Find where the given text appears and provide that cell's center as (x, y) coordinate. 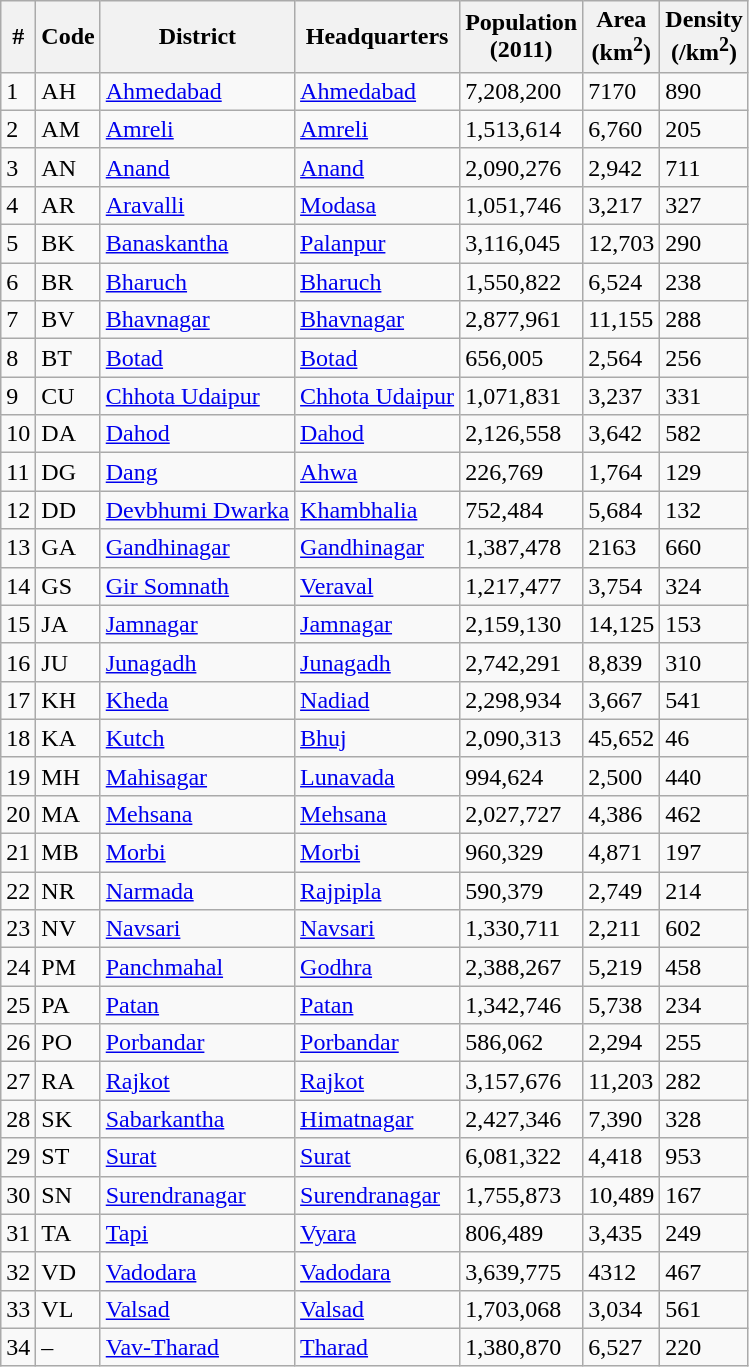
AR (68, 205)
Dang (197, 472)
12,703 (622, 244)
Himatnagar (378, 1119)
6 (18, 282)
13 (18, 548)
4,418 (622, 1157)
2,942 (622, 167)
VL (68, 1309)
290 (704, 244)
Population (2011) (522, 37)
2,749 (622, 891)
1,764 (622, 472)
541 (704, 700)
1,755,873 (522, 1195)
46 (704, 738)
960,329 (522, 853)
23 (18, 929)
30 (18, 1195)
458 (704, 967)
45,652 (622, 738)
GA (68, 548)
33 (18, 1309)
Kutch (197, 738)
27 (18, 1081)
2,298,934 (522, 700)
602 (704, 929)
9 (18, 396)
5 (18, 244)
JU (68, 662)
14,125 (622, 624)
197 (704, 853)
Narmada (197, 891)
214 (704, 891)
656,005 (522, 358)
205 (704, 129)
994,624 (522, 776)
890 (704, 91)
2,211 (622, 929)
3,157,676 (522, 1081)
24 (18, 967)
Bhuj (378, 738)
1,330,711 (522, 929)
11,203 (622, 1081)
2,742,291 (522, 662)
PO (68, 1043)
2,294 (622, 1043)
561 (704, 1309)
711 (704, 167)
RA (68, 1081)
15 (18, 624)
7 (18, 320)
DA (68, 434)
2,877,961 (522, 320)
7170 (622, 91)
1,051,746 (522, 205)
3,237 (622, 396)
26 (18, 1043)
1,550,822 (522, 282)
282 (704, 1081)
18 (18, 738)
2,126,558 (522, 434)
7,390 (622, 1119)
32 (18, 1271)
TA (68, 1233)
AH (68, 91)
590,379 (522, 891)
29 (18, 1157)
129 (704, 472)
16 (18, 662)
Area (km2) (622, 37)
5,684 (622, 510)
28 (18, 1119)
331 (704, 396)
# (18, 37)
Kheda (197, 700)
11,155 (622, 320)
19 (18, 776)
6,081,322 (522, 1157)
440 (704, 776)
3,034 (622, 1309)
Gir Somnath (197, 586)
BT (68, 358)
8 (18, 358)
6,760 (622, 129)
806,489 (522, 1233)
JA (68, 624)
3,217 (622, 205)
Modasa (378, 205)
Panchmahal (197, 967)
PA (68, 1005)
2,388,267 (522, 967)
5,738 (622, 1005)
BR (68, 282)
1,217,477 (522, 586)
NR (68, 891)
4312 (622, 1271)
288 (704, 320)
Tharad (378, 1347)
6,527 (622, 1347)
BV (68, 320)
21 (18, 853)
Aravalli (197, 205)
4 (18, 205)
SK (68, 1119)
Ahwa (378, 472)
12 (18, 510)
2,427,346 (522, 1119)
DD (68, 510)
SN (68, 1195)
6,524 (622, 282)
Lunavada (378, 776)
MH (68, 776)
17 (18, 700)
– (68, 1347)
462 (704, 814)
132 (704, 510)
586,062 (522, 1043)
3,667 (622, 700)
3,639,775 (522, 1271)
752,484 (522, 510)
582 (704, 434)
953 (704, 1157)
4,871 (622, 853)
Vyara (378, 1233)
238 (704, 282)
MA (68, 814)
467 (704, 1271)
327 (704, 205)
5,219 (622, 967)
BK (68, 244)
3,642 (622, 434)
226,769 (522, 472)
2163 (622, 548)
Veraval (378, 586)
VD (68, 1271)
AN (68, 167)
Code (68, 37)
ST (68, 1157)
25 (18, 1005)
Banaskantha (197, 244)
1,387,478 (522, 548)
MB (68, 853)
Density (/km2) (704, 37)
KH (68, 700)
2,159,130 (522, 624)
Tapi (197, 1233)
310 (704, 662)
234 (704, 1005)
Vav-Tharad (197, 1347)
Palanpur (378, 244)
Devbhumi Dwarka (197, 510)
256 (704, 358)
CU (68, 396)
2,090,313 (522, 738)
20 (18, 814)
KA (68, 738)
1,513,614 (522, 129)
3,435 (622, 1233)
4,386 (622, 814)
1,380,870 (522, 1347)
255 (704, 1043)
Mahisagar (197, 776)
Sabarkantha (197, 1119)
AM (68, 129)
Khambhalia (378, 510)
3,116,045 (522, 244)
3 (18, 167)
220 (704, 1347)
22 (18, 891)
153 (704, 624)
Rajpipla (378, 891)
167 (704, 1195)
GS (68, 586)
Nadiad (378, 700)
2,564 (622, 358)
2,500 (622, 776)
14 (18, 586)
7,208,200 (522, 91)
1,071,831 (522, 396)
2 (18, 129)
660 (704, 548)
1,703,068 (522, 1309)
Godhra (378, 967)
NV (68, 929)
Headquarters (378, 37)
PM (68, 967)
328 (704, 1119)
10,489 (622, 1195)
8,839 (622, 662)
249 (704, 1233)
11 (18, 472)
1 (18, 91)
324 (704, 586)
1,342,746 (522, 1005)
2,027,727 (522, 814)
District (197, 37)
DG (68, 472)
3,754 (622, 586)
31 (18, 1233)
10 (18, 434)
34 (18, 1347)
2,090,276 (522, 167)
